Return (X, Y) of the center of cell containing provided text 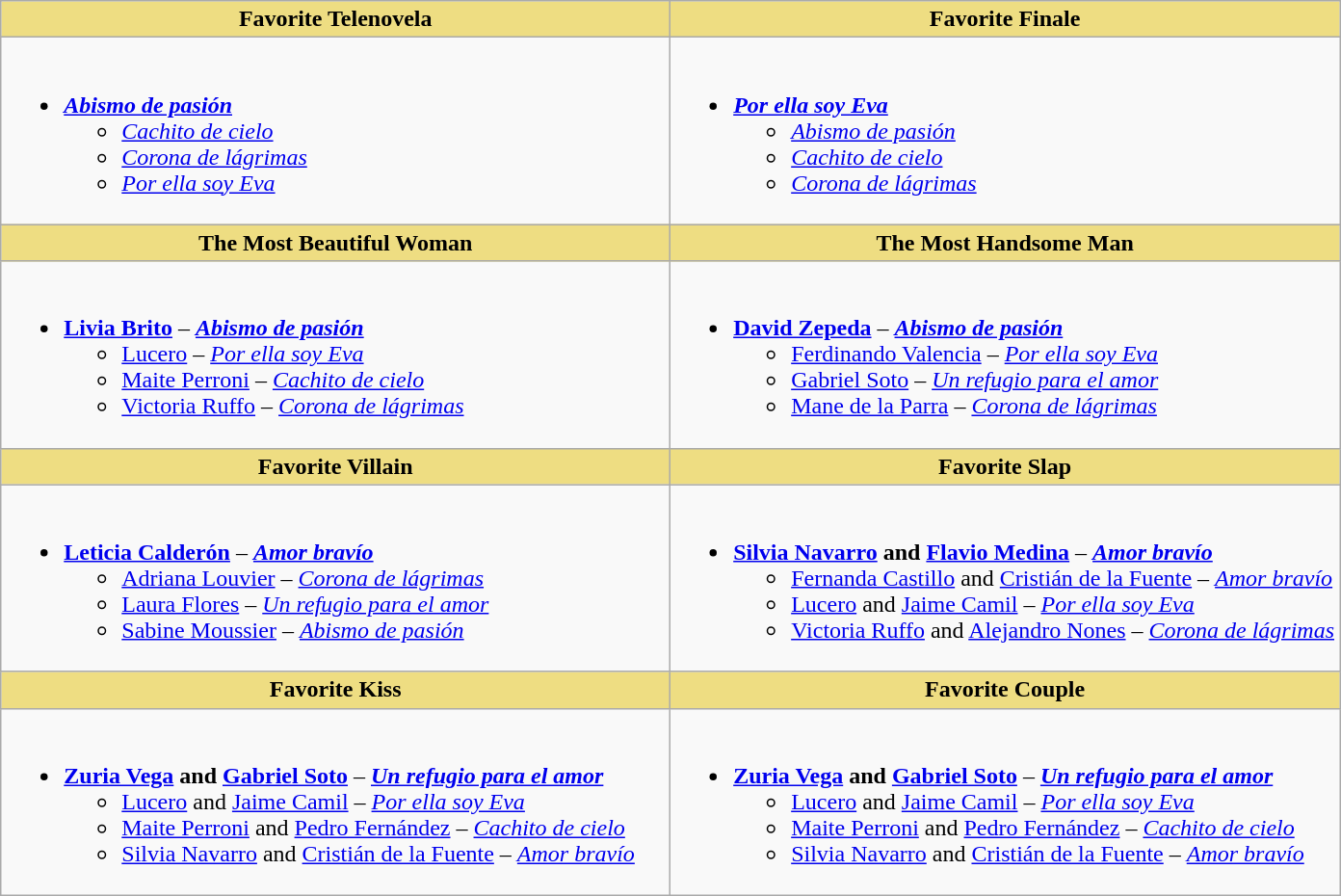
Leticia Calderón – Amor bravíoAdriana Louvier – Corona de lágrimasLaura Flores – Un refugio para el amorSabine Moussier – Abismo de pasión (335, 578)
Abismo de pasiónCachito de cieloCorona de lágrimasPor ella soy Eva (335, 131)
Favorite Kiss (335, 690)
Favorite Couple (1006, 690)
The Most Handsome Man (1006, 243)
Favorite Villain (335, 466)
Livia Brito – Abismo de pasiónLucero – Por ella soy EvaMaite Perroni – Cachito de cieloVictoria Ruffo – Corona de lágrimas (335, 355)
Por ella soy EvaAbismo de pasiónCachito de cieloCorona de lágrimas (1006, 131)
Favorite Telenovela (335, 19)
Favorite Slap (1006, 466)
Favorite Finale (1006, 19)
David Zepeda – Abismo de pasiónFerdinando Valencia – Por ella soy EvaGabriel Soto – Un refugio para el amorMane de la Parra – Corona de lágrimas (1006, 355)
The Most Beautiful Woman (335, 243)
